Find where the given text appears and provide that cell's center as (X, Y) coordinate. 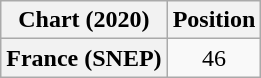
Position (214, 20)
Chart (2020) (84, 20)
France (SNEP) (84, 58)
46 (214, 58)
